Extract the [x, y] coordinate from the center of the cell holding the provided text.  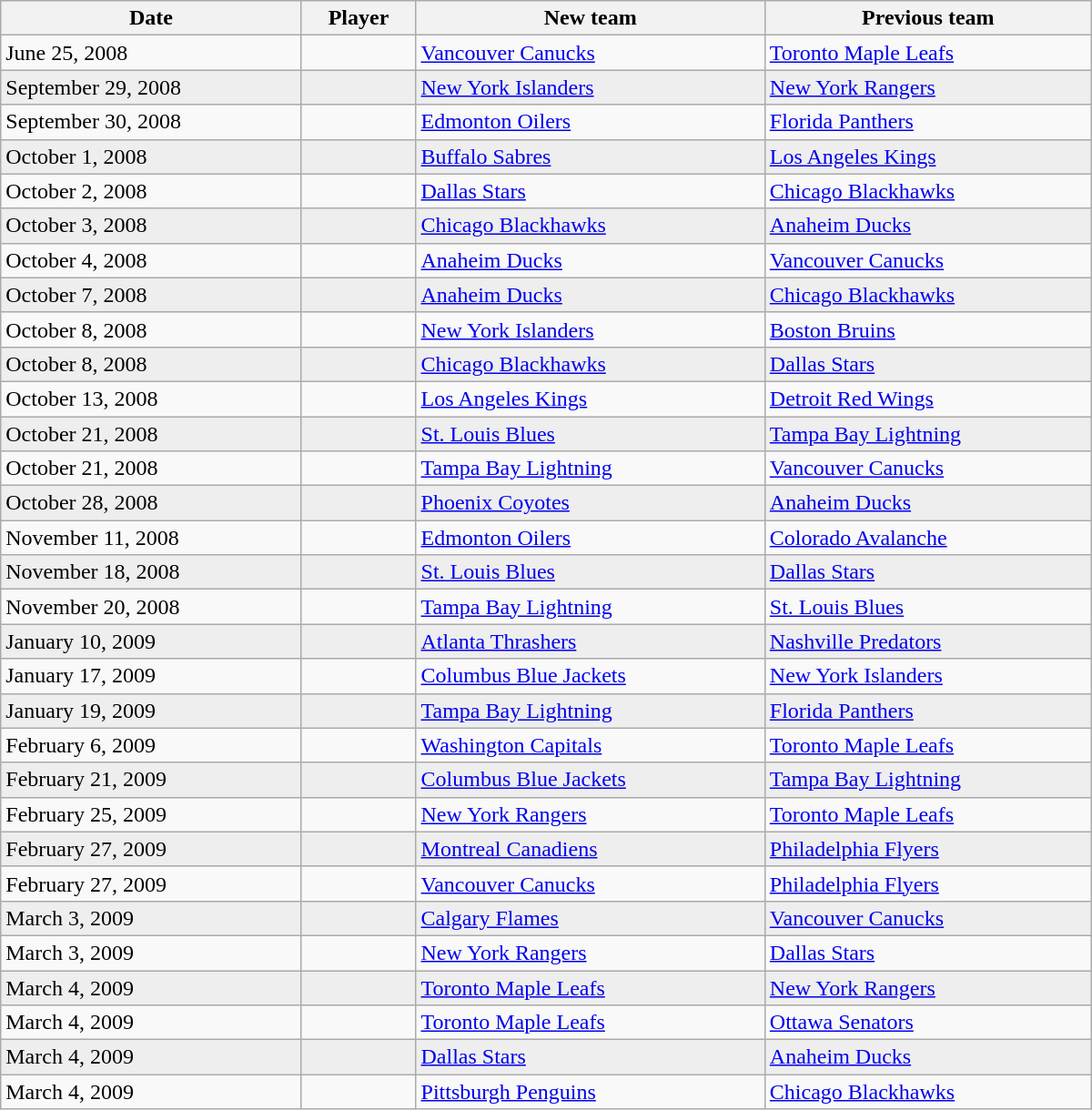
October 13, 2008 [151, 399]
January 10, 2009 [151, 641]
November 20, 2008 [151, 607]
February 21, 2009 [151, 780]
Player [359, 18]
Washington Capitals [590, 745]
February 6, 2009 [151, 745]
Boston Bruins [928, 329]
Calgary Flames [590, 918]
Phoenix Coyotes [590, 503]
November 18, 2008 [151, 572]
New team [590, 18]
Nashville Predators [928, 641]
June 25, 2008 [151, 53]
Pittsburgh Penguins [590, 1092]
October 7, 2008 [151, 295]
January 17, 2009 [151, 676]
October 1, 2008 [151, 156]
Colorado Avalanche [928, 538]
Detroit Red Wings [928, 399]
Montreal Canadiens [590, 849]
Buffalo Sabres [590, 156]
October 4, 2008 [151, 260]
September 30, 2008 [151, 122]
Date [151, 18]
October 3, 2008 [151, 226]
February 25, 2009 [151, 814]
Ottawa Senators [928, 1023]
November 11, 2008 [151, 538]
January 19, 2009 [151, 711]
Previous team [928, 18]
Atlanta Thrashers [590, 641]
September 29, 2008 [151, 87]
October 2, 2008 [151, 191]
October 28, 2008 [151, 503]
